Capture the cell that displays the provided text and extract its (X, Y) central coordinate. 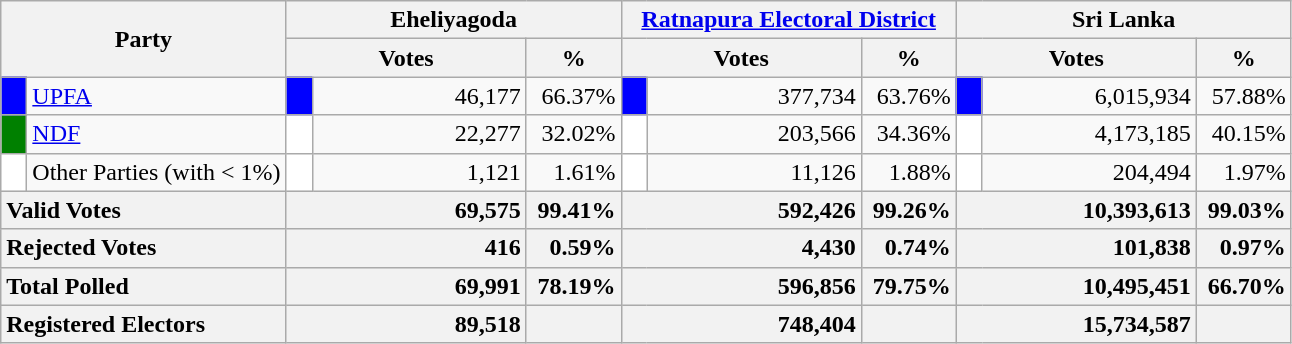
101,838 (1076, 248)
592,426 (741, 210)
69,575 (406, 210)
40.15% (1244, 134)
416 (406, 248)
79.75% (908, 286)
377,734 (754, 96)
Rejected Votes (144, 248)
596,856 (741, 286)
203,566 (754, 134)
1,121 (419, 172)
1.61% (574, 172)
748,404 (741, 324)
Valid Votes (144, 210)
10,393,613 (1076, 210)
1.97% (1244, 172)
UPFA (156, 96)
0.74% (908, 248)
15,734,587 (1076, 324)
NDF (156, 134)
0.59% (574, 248)
0.97% (1244, 248)
99.41% (574, 210)
Sri Lanka (1124, 20)
4,430 (741, 248)
1.88% (908, 172)
46,177 (419, 96)
Total Polled (144, 286)
11,126 (754, 172)
69,991 (406, 286)
22,277 (419, 134)
32.02% (574, 134)
4,173,185 (1089, 134)
Eheliyagoda (454, 20)
99.26% (908, 210)
Party (144, 39)
Ratnapura Electoral District (788, 20)
99.03% (1244, 210)
78.19% (574, 286)
66.70% (1244, 286)
57.88% (1244, 96)
89,518 (406, 324)
Registered Electors (144, 324)
6,015,934 (1089, 96)
204,494 (1089, 172)
66.37% (574, 96)
63.76% (908, 96)
34.36% (908, 134)
Other Parties (with < 1%) (156, 172)
10,495,451 (1076, 286)
